Find where the given text appears and provide that cell's center as (X, Y) coordinate. 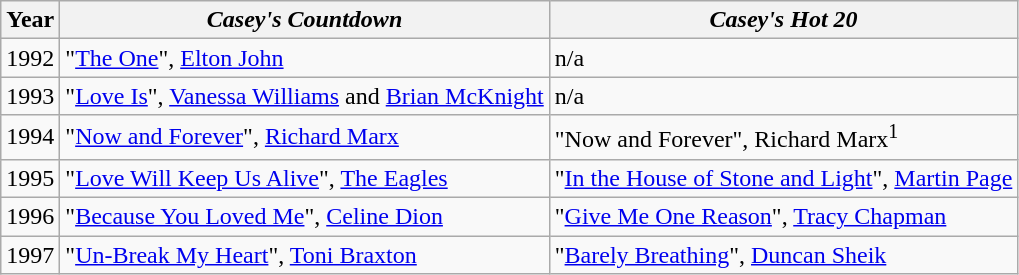
1995 (30, 178)
1994 (30, 138)
"Give Me One Reason", Tracy Chapman (784, 217)
"Barely Breathing", Duncan Sheik (784, 255)
"Now and Forever", Richard Marx1 (784, 138)
1992 (30, 58)
Year (30, 20)
1997 (30, 255)
"Un-Break My Heart", Toni Braxton (304, 255)
1996 (30, 217)
1993 (30, 96)
"The One", Elton John (304, 58)
"Because You Loved Me", Celine Dion (304, 217)
Casey's Countdown (304, 20)
"Love Will Keep Us Alive", The Eagles (304, 178)
"In the House of Stone and Light", Martin Page (784, 178)
"Love Is", Vanessa Williams and Brian McKnight (304, 96)
"Now and Forever", Richard Marx (304, 138)
Casey's Hot 20 (784, 20)
